Determine the [x, y] coordinate at the center of the cell enclosing the given text.  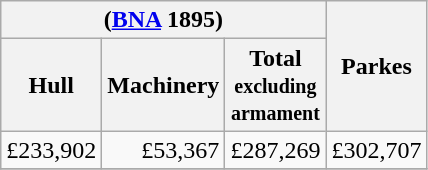
Parkes [376, 66]
£287,269 [276, 150]
Machinery [164, 85]
£53,367 [164, 150]
(BNA 1895) [164, 20]
£233,902 [52, 150]
Totalexcludingarmament [276, 85]
£302,707 [376, 150]
Hull [52, 85]
